Pinpoint the cell where the given text exists, returning its (x, y) midpoint coordinate. 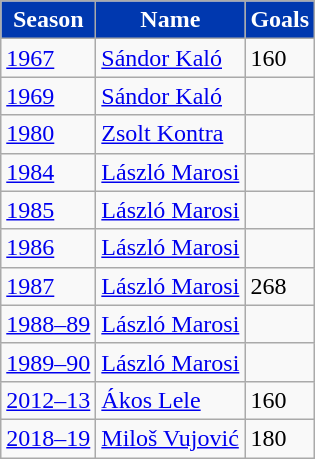
1989–90 (48, 362)
Name (170, 20)
1967 (48, 58)
2012–13 (48, 400)
1987 (48, 286)
268 (280, 286)
180 (280, 438)
Miloš Vujović (170, 438)
2018–19 (48, 438)
1986 (48, 248)
1984 (48, 172)
Goals (280, 20)
1985 (48, 210)
Zsolt Kontra (170, 134)
Ákos Lele (170, 400)
Season (48, 20)
1980 (48, 134)
1969 (48, 96)
1988–89 (48, 324)
